Pinpoint the cell where the given text exists, returning its [X, Y] midpoint coordinate. 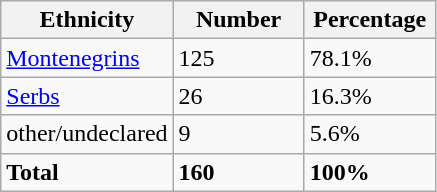
78.1% [370, 58]
Serbs [87, 96]
9 [238, 134]
160 [238, 172]
125 [238, 58]
Total [87, 172]
Percentage [370, 20]
Ethnicity [87, 20]
100% [370, 172]
16.3% [370, 96]
other/undeclared [87, 134]
Montenegrins [87, 58]
5.6% [370, 134]
Number [238, 20]
26 [238, 96]
